Locate the cell with the specified text and output its [X, Y] center coordinate. 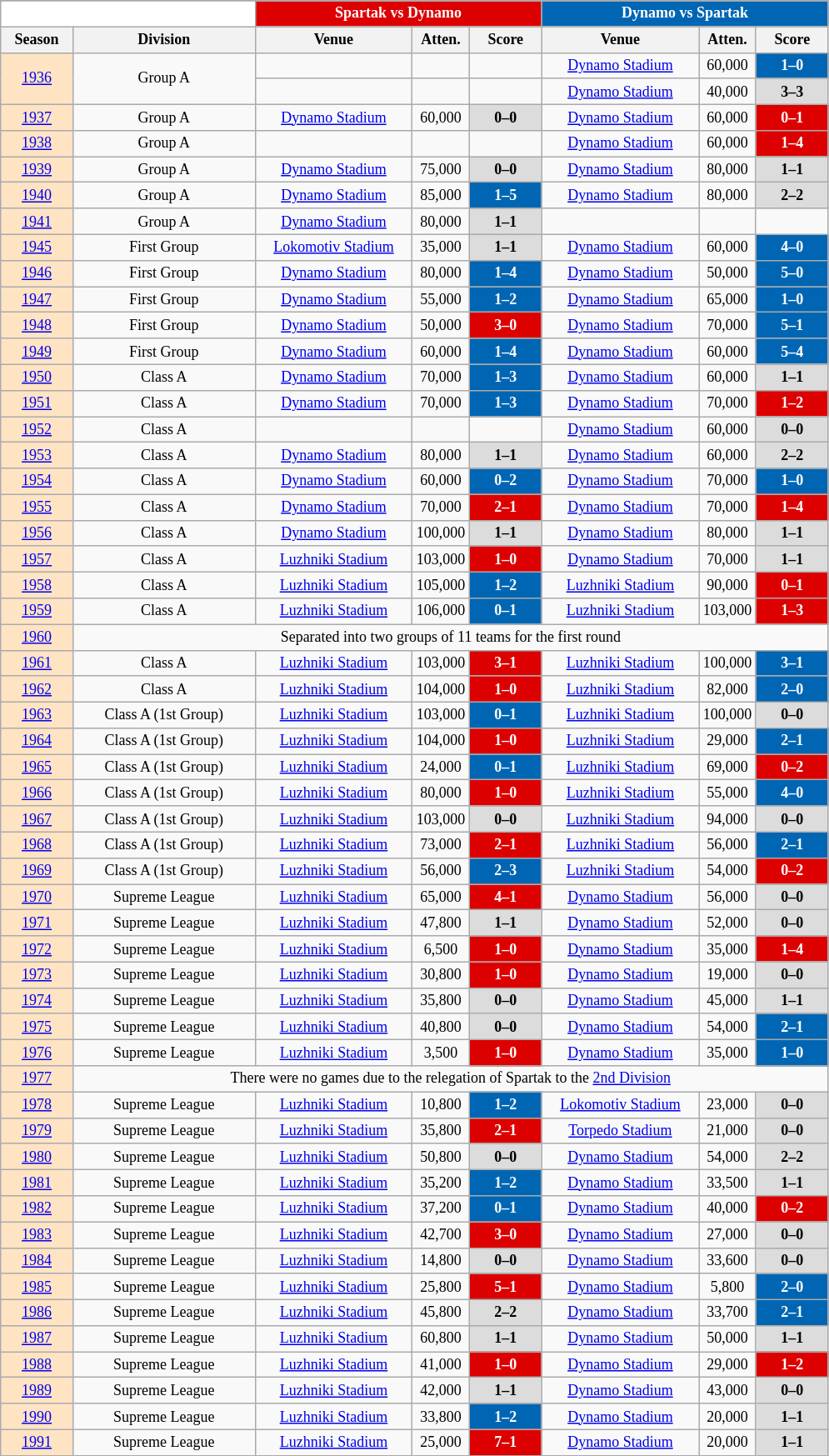
1972 [37, 948]
24,000 [442, 767]
1936 [37, 78]
40,800 [442, 1027]
1939 [37, 170]
7–1 [505, 1442]
21,000 [728, 1130]
1957 [37, 558]
1973 [37, 975]
1970 [37, 897]
1946 [37, 273]
1986 [37, 1312]
1988 [37, 1365]
1–5 [505, 195]
1991 [37, 1442]
1979 [37, 1130]
Season [37, 40]
1953 [37, 455]
69,000 [728, 767]
1971 [37, 923]
1940 [37, 195]
1977 [37, 1078]
42,000 [442, 1390]
42,700 [442, 1235]
35,200 [442, 1182]
1947 [37, 300]
Dynamo vs Spartak [685, 13]
1990 [37, 1417]
1989 [37, 1390]
41,000 [442, 1365]
1984 [37, 1260]
Spartak vs Dynamo [398, 13]
30,800 [442, 975]
1955 [37, 507]
1966 [37, 793]
50,800 [442, 1157]
1961 [37, 663]
106,000 [442, 612]
10,800 [442, 1105]
60,800 [442, 1338]
There were no games due to the relegation of Spartak to the 2nd Division [450, 1078]
1974 [37, 1000]
1945 [37, 247]
75,000 [442, 170]
1937 [37, 117]
1941 [37, 222]
Division [163, 40]
52,000 [728, 923]
1951 [37, 403]
1959 [37, 612]
45,000 [728, 1000]
73,000 [442, 845]
1985 [37, 1287]
19,000 [728, 975]
1963 [37, 715]
105,000 [442, 585]
Separated into two groups of 11 teams for the first round [450, 637]
5,800 [728, 1287]
Torpedo Stadium [620, 1130]
1981 [37, 1182]
1956 [37, 533]
1960 [37, 637]
33,500 [728, 1182]
1948 [37, 325]
25,800 [442, 1287]
45,800 [442, 1312]
82,000 [728, 688]
90,000 [728, 585]
33,600 [728, 1260]
94,000 [728, 818]
1982 [37, 1208]
1950 [37, 377]
43,000 [728, 1390]
1987 [37, 1338]
1980 [37, 1157]
1938 [37, 143]
3–3 [792, 92]
14,800 [442, 1260]
1954 [37, 482]
1976 [37, 1053]
25,000 [442, 1442]
1964 [37, 742]
1978 [37, 1105]
27,000 [728, 1235]
1983 [37, 1235]
1965 [37, 767]
47,800 [442, 923]
4–1 [505, 897]
6,500 [442, 948]
1968 [37, 845]
1952 [37, 430]
5–4 [792, 352]
1949 [37, 352]
37,200 [442, 1208]
33,800 [442, 1417]
33,700 [728, 1312]
2–3 [505, 870]
5–0 [792, 273]
1969 [37, 870]
85,000 [442, 195]
1975 [37, 1027]
1962 [37, 688]
23,000 [728, 1105]
3,500 [442, 1053]
1958 [37, 585]
1967 [37, 818]
